From the cell containing the given text, extract its center point as [x, y] coordinate. 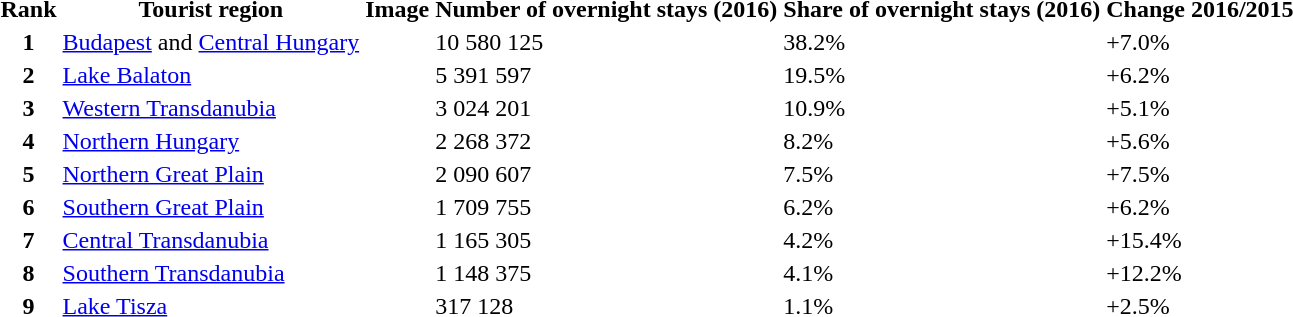
2 090 607 [606, 174]
Northern Hungary [211, 141]
1 709 755 [606, 207]
Lake Balaton [211, 75]
Northern Great Plain [211, 174]
Western Transdanubia [211, 108]
7.5% [942, 174]
4.1% [942, 273]
38.2% [942, 42]
10.9% [942, 108]
2 268 372 [606, 141]
Budapest and Central Hungary [211, 42]
Southern Transdanubia [211, 273]
Central Transdanubia [211, 240]
4.2% [942, 240]
Southern Great Plain [211, 207]
3 024 201 [606, 108]
1 165 305 [606, 240]
19.5% [942, 75]
10 580 125 [606, 42]
1 148 375 [606, 273]
5 391 597 [606, 75]
8.2% [942, 141]
6.2% [942, 207]
